From the cell containing the given text, extract its center point as (X, Y) coordinate. 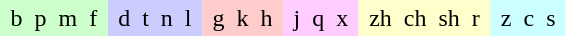
j q x (321, 18)
zh ch sh r (425, 18)
d t n l (155, 18)
b p m f (54, 18)
z c s (528, 18)
g k h (242, 18)
